Find where the given text appears and provide that cell's center as [X, Y] coordinate. 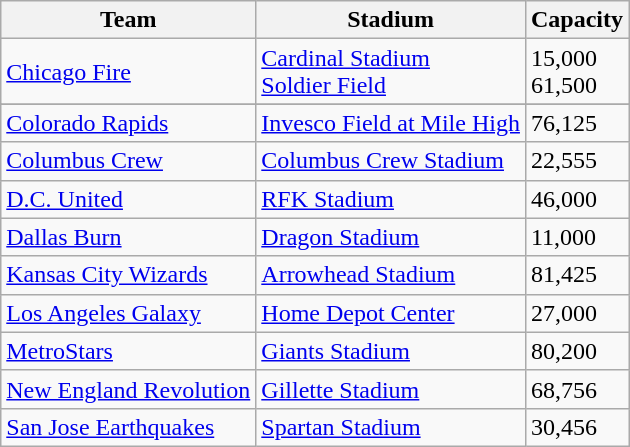
Columbus Crew Stadium [391, 161]
Dallas Burn [128, 237]
Stadium [391, 20]
Home Depot Center [391, 313]
15,000 61,500 [576, 72]
76,125 [576, 123]
27,000 [576, 313]
81,425 [576, 275]
MetroStars [128, 351]
46,000 [576, 199]
San Jose Earthquakes [128, 427]
Colorado Rapids [128, 123]
RFK Stadium [391, 199]
Team [128, 20]
Chicago Fire [128, 72]
22,555 [576, 161]
Giants Stadium [391, 351]
11,000 [576, 237]
Invesco Field at Mile High [391, 123]
Arrowhead Stadium [391, 275]
80,200 [576, 351]
Dragon Stadium [391, 237]
New England Revolution [128, 389]
Los Angeles Galaxy [128, 313]
Columbus Crew [128, 161]
30,456 [576, 427]
Gillette Stadium [391, 389]
Capacity [576, 20]
68,756 [576, 389]
Spartan Stadium [391, 427]
Cardinal Stadium Soldier Field [391, 72]
Kansas City Wizards [128, 275]
D.C. United [128, 199]
